Search for the cell housing the specified text and yield its (x, y) center coordinate. 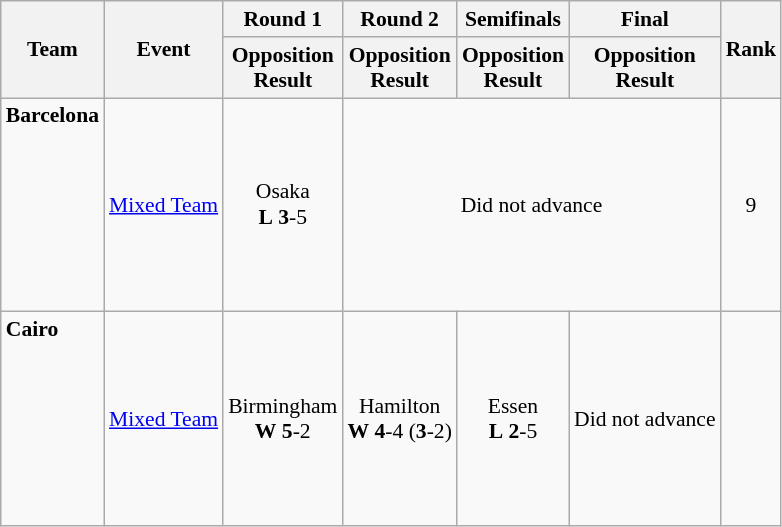
Rank (752, 50)
Round 2 (399, 19)
Osaka L 3-5 (282, 205)
Essen L 2-5 (513, 419)
Event (164, 50)
Semifinals (513, 19)
Birmingham W 5-2 (282, 419)
Team (52, 50)
Cairo (52, 419)
Round 1 (282, 19)
9 (752, 205)
Barcelona (52, 205)
Final (645, 19)
Hamilton W 4-4 (3-2) (399, 419)
